Provide the [x, y] coordinate of the cell's center where the given text is located.  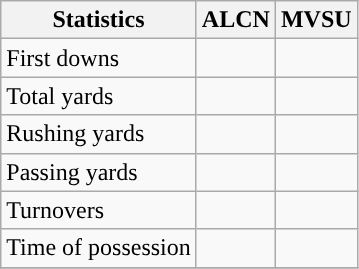
Total yards [99, 96]
Passing yards [99, 172]
First downs [99, 58]
Statistics [99, 20]
MVSU [316, 20]
Turnovers [99, 210]
Time of possession [99, 248]
Rushing yards [99, 134]
ALCN [236, 20]
